Search for the cell housing the specified text and yield its [X, Y] center coordinate. 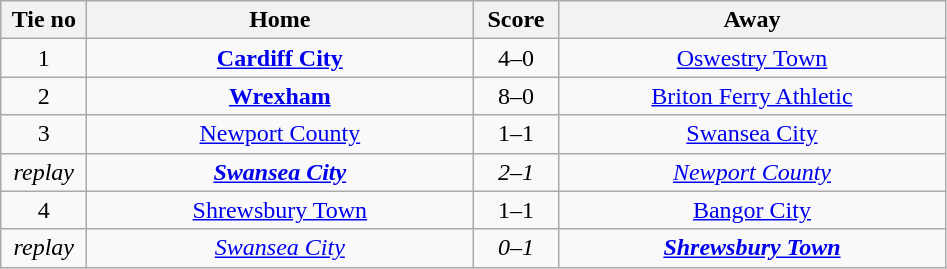
4–0 [516, 58]
Oswestry Town [752, 58]
2–1 [516, 172]
Cardiff City [280, 58]
Briton Ferry Athletic [752, 96]
Score [516, 20]
2 [44, 96]
4 [44, 210]
Bangor City [752, 210]
3 [44, 134]
1 [44, 58]
Wrexham [280, 96]
8–0 [516, 96]
Away [752, 20]
Home [280, 20]
0–1 [516, 248]
Tie no [44, 20]
